Scan for the cell matching the given text and deliver its [X, Y] coordinate at center. 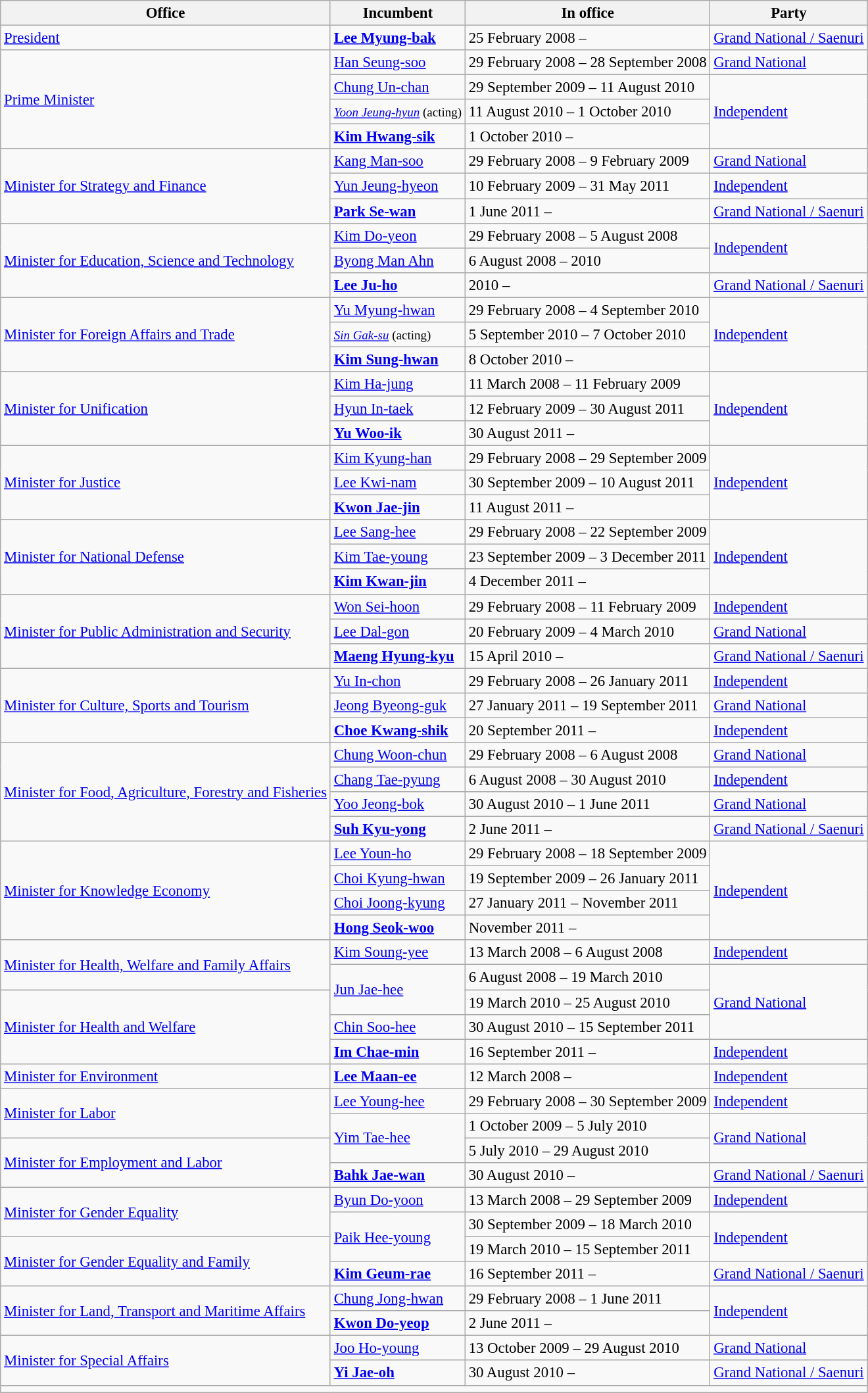
12 February 2009 – 30 August 2011 [588, 408]
Minister for Knowledge Economy [166, 891]
Yu Woo-ik [397, 433]
25 February 2008 – [588, 38]
Party [789, 13]
November 2011 – [588, 928]
19 March 2010 – 25 August 2010 [588, 1002]
Incumbent [397, 13]
Minister for Gender Equality and Family [166, 1261]
1 October 2010 – [588, 137]
2010 – [588, 285]
5 September 2010 – 7 October 2010 [588, 335]
30 September 2009 – 10 August 2011 [588, 483]
Maeng Hyung-kyu [397, 656]
30 August 2011 – [588, 433]
Yoon Jeung-hyun (acting) [397, 112]
1 October 2009 – 5 July 2010 [588, 1126]
Office [166, 13]
29 February 2008 – 18 September 2009 [588, 854]
Kang Man-soo [397, 161]
Yi Jae-oh [397, 1373]
20 September 2011 – [588, 730]
6 August 2008 – 30 August 2010 [588, 779]
30 August 2010 – 15 September 2011 [588, 1027]
Minister for Labor [166, 1113]
Kwon Jae-jin [397, 508]
13 March 2008 – 6 August 2008 [588, 953]
Minister for Employment and Labor [166, 1163]
29 February 2008 – 5 August 2008 [588, 235]
Kim Hwang-sik [397, 137]
29 February 2008 – 11 February 2009 [588, 606]
23 September 2009 – 3 December 2011 [588, 557]
12 March 2008 – [588, 1076]
Lee Maan-ee [397, 1076]
Chung Un-chan [397, 87]
19 March 2010 – 15 September 2011 [588, 1250]
Hyun In-taek [397, 408]
Minister for Unification [166, 409]
Joo Ho-young [397, 1348]
Lee Sang-hee [397, 532]
30 September 2009 – 18 March 2010 [588, 1225]
Lee Ju-ho [397, 285]
Chung Jong-hwan [397, 1299]
In office [588, 13]
Minister for Special Affairs [166, 1360]
Minister for Foreign Affairs and Trade [166, 334]
Lee Kwi-nam [397, 483]
Minister for Gender Equality [166, 1211]
Minister for Health and Welfare [166, 1027]
27 January 2011 – November 2011 [588, 903]
Han Seung-soo [397, 62]
Won Sei-hoon [397, 606]
19 September 2009 – 26 January 2011 [588, 879]
Lee Dal-gon [397, 631]
Yu In-chon [397, 681]
Lee Young-hee [397, 1101]
Kim Kwan-jin [397, 582]
29 February 2008 – 22 September 2009 [588, 532]
Yim Tae-hee [397, 1138]
Sin Gak-su (acting) [397, 335]
Minister for Environment [166, 1076]
Paik Hee-young [397, 1236]
Minister for Food, Agriculture, Forestry and Fisheries [166, 792]
29 February 2008 – 4 September 2010 [588, 310]
Prime Minister [166, 99]
Kim Kyung-han [397, 458]
Kim Soung-yee [397, 953]
30 August 2010 – 1 June 2011 [588, 804]
11 March 2008 – 11 February 2009 [588, 384]
Park Se-wan [397, 211]
29 February 2008 – 1 June 2011 [588, 1299]
11 August 2010 – 1 October 2010 [588, 112]
Suh Kyu-yong [397, 829]
13 October 2009 – 29 August 2010 [588, 1348]
29 September 2009 – 11 August 2010 [588, 87]
Kim Tae-young [397, 557]
Kim Ha-jung [397, 384]
Choi Joong-kyung [397, 903]
Yoo Jeong-bok [397, 804]
Chung Woon-chun [397, 755]
Choe Kwang-shik [397, 730]
Hong Seok-woo [397, 928]
Kim Sung-hwan [397, 359]
Chang Tae-pyung [397, 779]
Jun Jae-hee [397, 989]
Kim Geum-rae [397, 1274]
5 July 2010 – 29 August 2010 [588, 1150]
Byun Do-yoon [397, 1200]
11 August 2011 – [588, 508]
10 February 2009 – 31 May 2011 [588, 186]
Choi Kyung-hwan [397, 879]
Jeong Byeong-guk [397, 706]
29 February 2008 – 6 August 2008 [588, 755]
Chin Soo-hee [397, 1027]
27 January 2011 – 19 September 2011 [588, 706]
Lee Myung-bak [397, 38]
29 February 2008 – 30 September 2009 [588, 1101]
13 March 2008 – 29 September 2009 [588, 1200]
Kwon Do-yeop [397, 1323]
Yu Myung-hwan [397, 310]
29 February 2008 – 29 September 2009 [588, 458]
President [166, 38]
8 October 2010 – [588, 359]
Byong Man Ahn [397, 260]
15 April 2010 – [588, 656]
Lee Youn-ho [397, 854]
6 August 2008 – 19 March 2010 [588, 977]
20 February 2009 – 4 March 2010 [588, 631]
1 June 2011 – [588, 211]
Minister for Education, Science and Technology [166, 260]
Minister for Health, Welfare and Family Affairs [166, 965]
Minister for Public Administration and Security [166, 631]
29 February 2008 – 26 January 2011 [588, 681]
Minister for National Defense [166, 556]
Kim Do-yeon [397, 235]
Minister for Justice [166, 483]
4 December 2011 – [588, 582]
Yun Jeung-hyeon [397, 186]
29 February 2008 – 9 February 2009 [588, 161]
Bahk Jae-wan [397, 1175]
29 February 2008 – 28 September 2008 [588, 62]
Minister for Strategy and Finance [166, 185]
Minister for Land, Transport and Maritime Affairs [166, 1311]
Im Chae-min [397, 1052]
Minister for Culture, Sports and Tourism [166, 705]
6 August 2008 – 2010 [588, 260]
